From the cell containing the given text, extract its center point as (X, Y) coordinate. 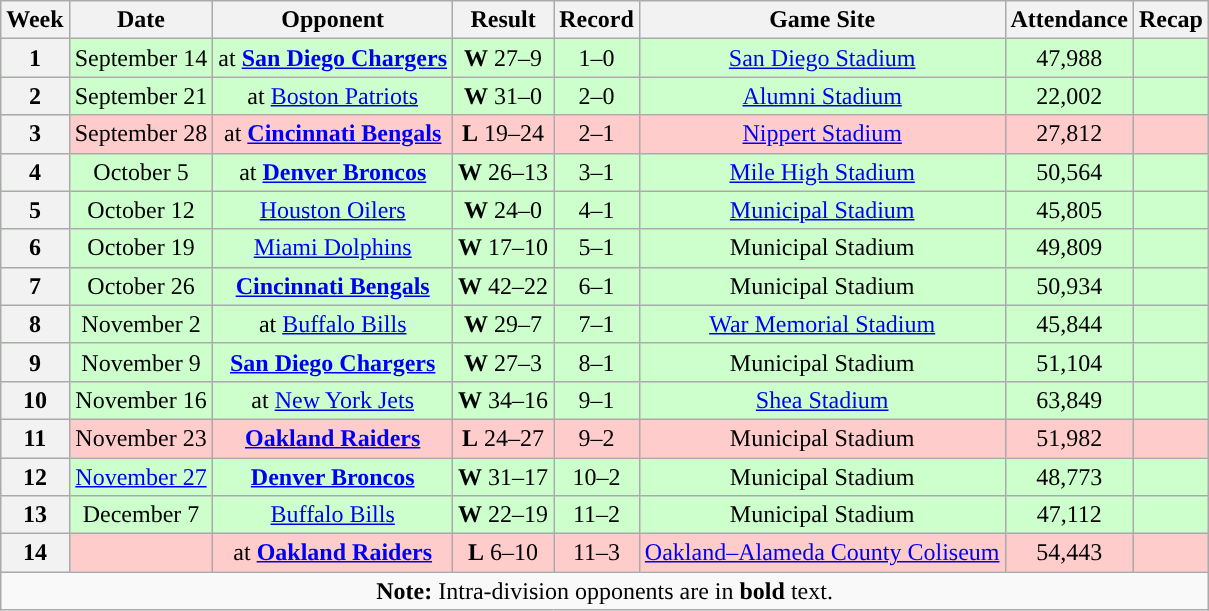
Game Site (822, 20)
L 19–24 (504, 134)
50,934 (1069, 286)
W 34–16 (504, 400)
W 24–0 (504, 210)
W 26–13 (504, 172)
47,112 (1069, 515)
10–2 (597, 477)
Alumni Stadium (822, 96)
12 (35, 477)
9–2 (597, 438)
Week (35, 20)
3 (35, 134)
Houston Oilers (333, 210)
11 (35, 438)
November 9 (141, 362)
7 (35, 286)
at San Diego Chargers (333, 58)
13 (35, 515)
Oakland Raiders (333, 438)
at Boston Patriots (333, 96)
October 12 (141, 210)
9 (35, 362)
1–0 (597, 58)
Attendance (1069, 20)
7–1 (597, 324)
51,982 (1069, 438)
December 7 (141, 515)
3–1 (597, 172)
W 31–17 (504, 477)
Date (141, 20)
Shea Stadium (822, 400)
2–1 (597, 134)
Denver Broncos (333, 477)
L 6–10 (504, 553)
November 16 (141, 400)
9–1 (597, 400)
at Oakland Raiders (333, 553)
Oakland–Alameda County Coliseum (822, 553)
1 (35, 58)
8 (35, 324)
6 (35, 248)
63,849 (1069, 400)
Result (504, 20)
War Memorial Stadium (822, 324)
Record (597, 20)
September 28 (141, 134)
Opponent (333, 20)
10 (35, 400)
November 2 (141, 324)
November 23 (141, 438)
2 (35, 96)
at Buffalo Bills (333, 324)
Buffalo Bills (333, 515)
45,844 (1069, 324)
W 42–22 (504, 286)
Nippert Stadium (822, 134)
5 (35, 210)
L 24–27 (504, 438)
Recap (1170, 20)
W 27–3 (504, 362)
Cincinnati Bengals (333, 286)
October 5 (141, 172)
11–3 (597, 553)
San Diego Chargers (333, 362)
W 29–7 (504, 324)
6–1 (597, 286)
October 26 (141, 286)
W 27–9 (504, 58)
November 27 (141, 477)
San Diego Stadium (822, 58)
W 31–0 (504, 96)
September 21 (141, 96)
at Cincinnati Bengals (333, 134)
at Denver Broncos (333, 172)
27,812 (1069, 134)
51,104 (1069, 362)
49,809 (1069, 248)
11–2 (597, 515)
54,443 (1069, 553)
50,564 (1069, 172)
at New York Jets (333, 400)
14 (35, 553)
September 14 (141, 58)
October 19 (141, 248)
48,773 (1069, 477)
Note: Intra-division opponents are in bold text. (605, 591)
W 17–10 (504, 248)
8–1 (597, 362)
47,988 (1069, 58)
5–1 (597, 248)
22,002 (1069, 96)
Miami Dolphins (333, 248)
45,805 (1069, 210)
4 (35, 172)
Mile High Stadium (822, 172)
W 22–19 (504, 515)
2–0 (597, 96)
4–1 (597, 210)
